Output the (x, y) coordinate of the center of the cell containing the given text.  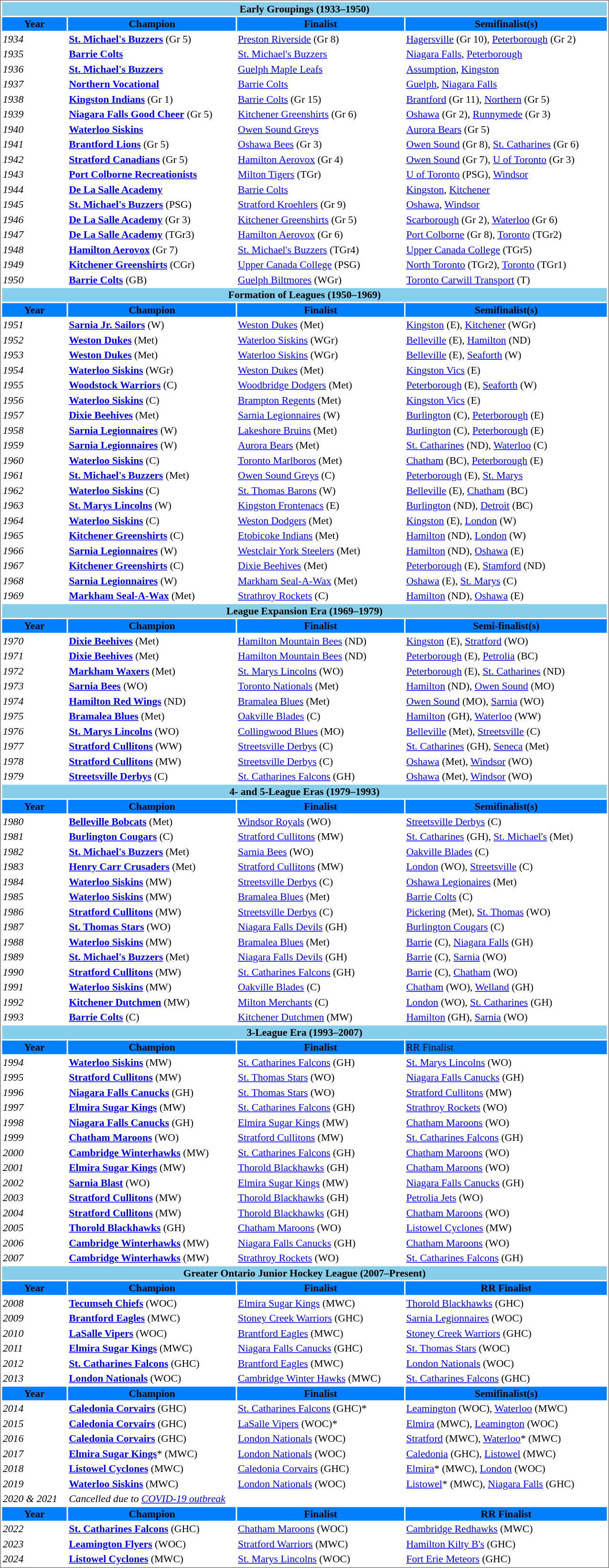
Peterborough (E), Petrolia (BC) (506, 656)
1983 (34, 867)
Hamilton (ND), Owen Sound (MO) (506, 686)
Hamilton Aerovox (Gr 7) (152, 249)
1998 (34, 1123)
Toronto Marlboros (Met) (321, 461)
1967 (34, 566)
Chatham (BC), Peterborough (E) (506, 461)
Cambridge Redhawks (MWC) (506, 1529)
2005 (34, 1228)
Listowel* (MWC), Niagara Falls (GHC) (506, 1484)
Hamilton (GH), Waterloo (WW) (506, 716)
1945 (34, 204)
2024 (34, 1559)
Elmira* (MWC), London (WOC) (506, 1469)
Kingston, Kitchener (506, 189)
2001 (34, 1168)
Oshawa Legionaires (Met) (506, 882)
1979 (34, 776)
1940 (34, 129)
Leamington Flyers (WOC) (152, 1544)
1992 (34, 1002)
2007 (34, 1258)
De La Salle Academy (152, 189)
4- and 5-League Eras (1979–1993) (304, 791)
Formation of Leagues (1950–1969) (304, 295)
2019 (34, 1484)
1996 (34, 1092)
2000 (34, 1152)
Chatham (WO), Welland (GH) (506, 987)
1960 (34, 461)
Sarnia Jr. Sailors (W) (152, 325)
Guelph Biltmores (WGr) (321, 280)
LaSalle Vipers (WOC) (152, 1333)
1942 (34, 160)
1999 (34, 1138)
Burlington (ND), Detroit (BC) (506, 505)
1997 (34, 1107)
St. Marys Lincolns (W) (152, 505)
1974 (34, 701)
Kingston (E), Stratford (WO) (506, 641)
Thorold Blackhawks (GHC) (506, 1303)
Barrie (C), Chatham (WO) (506, 972)
Niagara Falls, Peterborough (506, 54)
Barrie Colts (GB) (152, 280)
1980 (34, 822)
Stratford Cullitons (WW) (152, 746)
1981 (34, 837)
Oshawa, Windsor (506, 204)
1994 (34, 1063)
Hamilton (ND), London (W) (506, 536)
1989 (34, 957)
Oshawa Bees (Gr 3) (321, 144)
1971 (34, 656)
1962 (34, 490)
2023 (34, 1544)
1948 (34, 249)
St. Michael's Buzzers (Gr 5) (152, 39)
1952 (34, 340)
Upper Canada College (PSG) (321, 265)
De La Salle Academy (Gr 3) (152, 220)
St. Marys Lincolns (WOC) (321, 1559)
1966 (34, 550)
Hagersville (Gr 10), Peterborough (Gr 2) (506, 39)
Woodstock Warriors (C) (152, 385)
1986 (34, 912)
1985 (34, 897)
3-League Era (1993–2007) (304, 1032)
Niagara Falls Good Cheer (Gr 5) (152, 114)
Kitchener Greenshirts (Gr 5) (321, 220)
St. Catharines (GH), St. Michael's (Met) (506, 837)
1968 (34, 581)
London (WO), Streetsville (C) (506, 867)
Aurora Bears (Met) (321, 445)
Brantford (Gr 11), Northern (Gr 5) (506, 99)
2014 (34, 1408)
Niagara Falls Canucks (GHC) (321, 1348)
Guelph, Niagara Falls (506, 84)
1990 (34, 972)
U of Toronto (PSG), Windsor (506, 174)
Fort Erie Meteors (GHC) (506, 1559)
Assumption, Kingston (506, 69)
2017 (34, 1453)
Oshawa (E), St. Marys (C) (506, 581)
Port Colborne (Gr 8), Toronto (TGr2) (506, 235)
Hamilton Aerovox (Gr 6) (321, 235)
2011 (34, 1348)
Barrie Colts (Gr 15) (321, 99)
Waterloo Siskins (MWC) (152, 1484)
De La Salle Academy (TGr3) (152, 235)
Petrolia Jets (WO) (506, 1198)
1936 (34, 69)
2002 (34, 1183)
Peterborough (E), St. Marys (506, 475)
Semi-finalist(s) (506, 626)
1944 (34, 189)
St. Catharines (ND), Waterloo (C) (506, 445)
Woodbridge Dodgers (Met) (321, 385)
1947 (34, 235)
1953 (34, 355)
1950 (34, 280)
1972 (34, 671)
2004 (34, 1213)
Brampton Regents (Met) (321, 400)
St. Thomas Stars (WOC) (506, 1348)
Sarnia Legionnaires (WOC) (506, 1318)
Tecumseh Chiefs (WOC) (152, 1303)
Owen Sound Greys (321, 129)
Peterborough (E), Stamford (ND) (506, 566)
Stratford Canadians (Gr 5) (152, 160)
2006 (34, 1243)
1982 (34, 851)
Stratford Warriors (MWC) (321, 1544)
1956 (34, 400)
Leamington (WOC), Waterloo (MWC) (506, 1408)
Strathroy Rockets (C) (321, 596)
Belleville (E), Chatham (BC) (506, 490)
Kingston Indians (Gr 1) (152, 99)
1964 (34, 521)
Hamilton Aerovox (Gr 4) (321, 160)
1938 (34, 99)
Upper Canada College (TGr5) (506, 249)
1965 (34, 536)
Pickering (Met), St. Thomas (WO) (506, 912)
Caledonia (GHC), Listowel (MWC) (506, 1453)
Milton Merchants (C) (321, 1002)
St. Thomas Barons (W) (321, 490)
Elmira Sugar Kings* (MWC) (152, 1453)
2012 (34, 1364)
St. Catharines (GH), Seneca (Met) (506, 746)
1995 (34, 1077)
St. Michael's Buzzers (PSG) (152, 204)
Cambridge Winter Hawks (MWC) (321, 1378)
Markham Waxers (Met) (152, 671)
LaSalle Vipers (WOC)* (321, 1424)
Kingston (E), London (W) (506, 521)
1976 (34, 731)
1954 (34, 370)
1939 (34, 114)
Aurora Bears (Gr 5) (506, 129)
2013 (34, 1378)
Lakeshore Bruins (Met) (321, 430)
1946 (34, 220)
Kitchener Greenshirts (Gr 6) (321, 114)
1977 (34, 746)
Etobicoke Indians (Met) (321, 536)
2009 (34, 1318)
1987 (34, 927)
2010 (34, 1333)
1988 (34, 942)
Greater Ontario Junior Hockey League (2007–Present) (304, 1273)
1963 (34, 505)
St. Catharines Falcons (GHC)* (321, 1408)
Toronto Carwill Transport (T) (506, 280)
Milton Tigers (TGr) (321, 174)
2020 & 2021 (34, 1499)
Chatham Maroons (WOC) (321, 1529)
1978 (34, 762)
North Toronto (TGr2), Toronto (TGr1) (506, 265)
1934 (34, 39)
2022 (34, 1529)
Belleville (E), Seaforth (W) (506, 355)
Brantford Lions (Gr 5) (152, 144)
1943 (34, 174)
Preston Riverside (Gr 8) (321, 39)
Hamilton Kilty B's (GHC) (506, 1544)
Owen Sound Greys (C) (321, 475)
2015 (34, 1424)
Northern Vocational (152, 84)
Belleville (Met), Streetsville (C) (506, 731)
Early Groupings (1933–1950) (304, 9)
League Expansion Era (1969–1979) (304, 611)
Waterloo Siskins (152, 129)
1941 (34, 144)
1957 (34, 415)
1969 (34, 596)
Owen Sound (MO), Sarnia (WO) (506, 701)
2016 (34, 1439)
Scarborough (Gr 2), Waterloo (Gr 6) (506, 220)
Collingwood Blues (MO) (321, 731)
Stratford (MWC), Waterloo* (MWC) (506, 1439)
Westclair York Steelers (Met) (321, 550)
Peterborough (E), St. Catharines (ND) (506, 671)
2018 (34, 1469)
Barrie (C), Sarnia (WO) (506, 957)
Toronto Nationals (Met) (321, 686)
Belleville Bobcats (Met) (152, 822)
1961 (34, 475)
Kingston Frontenacs (E) (321, 505)
Kingston (E), Kitchener (WGr) (506, 325)
Belleville (E), Hamilton (ND) (506, 340)
1958 (34, 430)
1949 (34, 265)
Stratford Kroehlers (Gr 9) (321, 204)
1970 (34, 641)
1991 (34, 987)
1951 (34, 325)
Peterborough (E), Seaforth (W) (506, 385)
1959 (34, 445)
St. Michael's Buzzers (TGr4) (321, 249)
1993 (34, 1017)
Windsor Royals (WO) (321, 822)
Listowel Cyclones (MW) (506, 1228)
Henry Carr Crusaders (Met) (152, 867)
Kitchener Greenshirts (CGr) (152, 265)
1955 (34, 385)
Elmira (MWC), Leamington (WOC) (506, 1424)
Cancelled due to COVID-19 outbreak (338, 1499)
London (WO), St. Catharines (GH) (506, 1002)
Barrie (C), Niagara Falls (GH) (506, 942)
1935 (34, 54)
Hamilton (GH), Sarnia (WO) (506, 1017)
Sarnia Blast (WO) (152, 1183)
Hamilton Red Wings (ND) (152, 701)
Weston Dodgers (Met) (321, 521)
2003 (34, 1198)
Guelph Maple Leafs (321, 69)
Owen Sound (Gr 7), U of Toronto (Gr 3) (506, 160)
Port Colborne Recreationists (152, 174)
Oshawa (Gr 2), Runnymede (Gr 3) (506, 114)
1975 (34, 716)
1973 (34, 686)
Owen Sound (Gr 8), St. Catharines (Gr 6) (506, 144)
1984 (34, 882)
2008 (34, 1303)
1937 (34, 84)
